Search for the cell housing the specified text and yield its (X, Y) center coordinate. 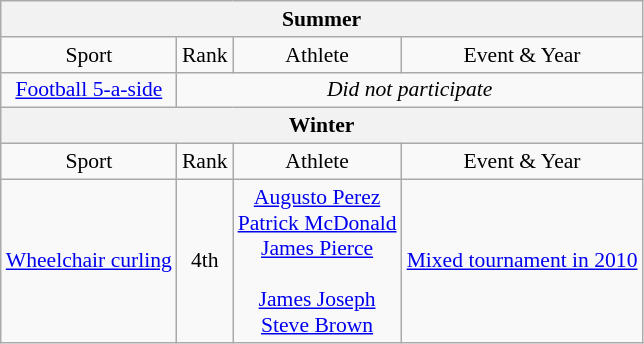
Augusto PerezPatrick McDonaldJames PierceJames JosephSteve Brown (318, 260)
Wheelchair curling (89, 260)
Football 5-a-side (89, 90)
Summer (322, 19)
Did not participate (410, 90)
Winter (322, 126)
4th (205, 260)
Mixed tournament in 2010 (522, 260)
